Extract the (x, y) coordinate from the center of the cell holding the provided text.  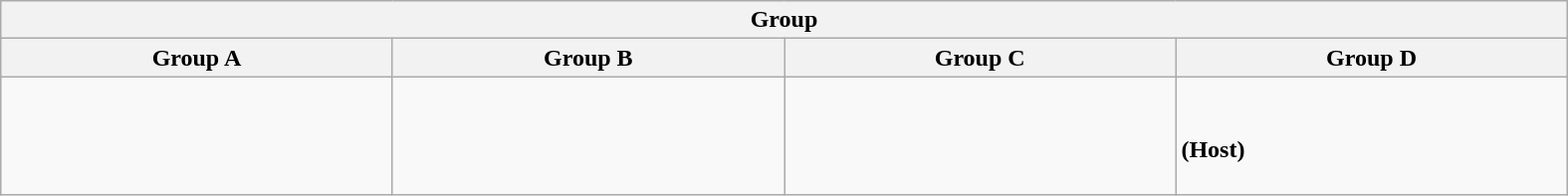
Group D (1372, 58)
Group (784, 20)
Group B (587, 58)
Group A (197, 58)
Group C (980, 58)
(Host) (1372, 135)
